Determine the (x, y) coordinate at the center of the cell enclosing the given text.  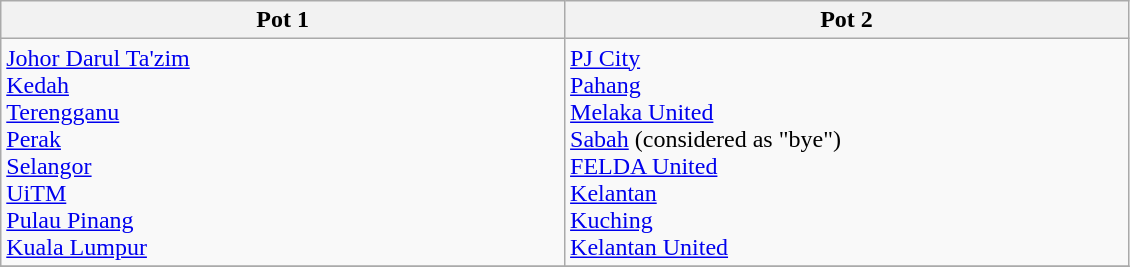
PJ CityPahangMelaka UnitedSabah (considered as "bye")FELDA UnitedKelantanKuchingKelantan United (847, 152)
Johor Darul Ta'zimKedahTerengganuPerakSelangorUiTMPulau PinangKuala Lumpur (283, 152)
Pot 1 (283, 20)
Pot 2 (847, 20)
